From the cell containing the given text, extract its center point as [X, Y] coordinate. 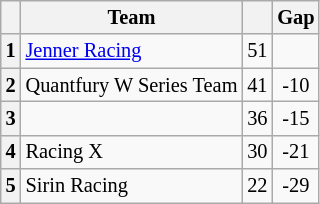
Jenner Racing [132, 51]
Quantfury W Series Team [132, 85]
-29 [296, 186]
-21 [296, 152]
Gap [296, 17]
3 [11, 118]
4 [11, 152]
30 [257, 152]
-15 [296, 118]
51 [257, 51]
Racing X [132, 152]
41 [257, 85]
1 [11, 51]
2 [11, 85]
5 [11, 186]
Sirin Racing [132, 186]
Team [132, 17]
36 [257, 118]
22 [257, 186]
-10 [296, 85]
